Extract the (X, Y) coordinate from the center of the cell holding the provided text.  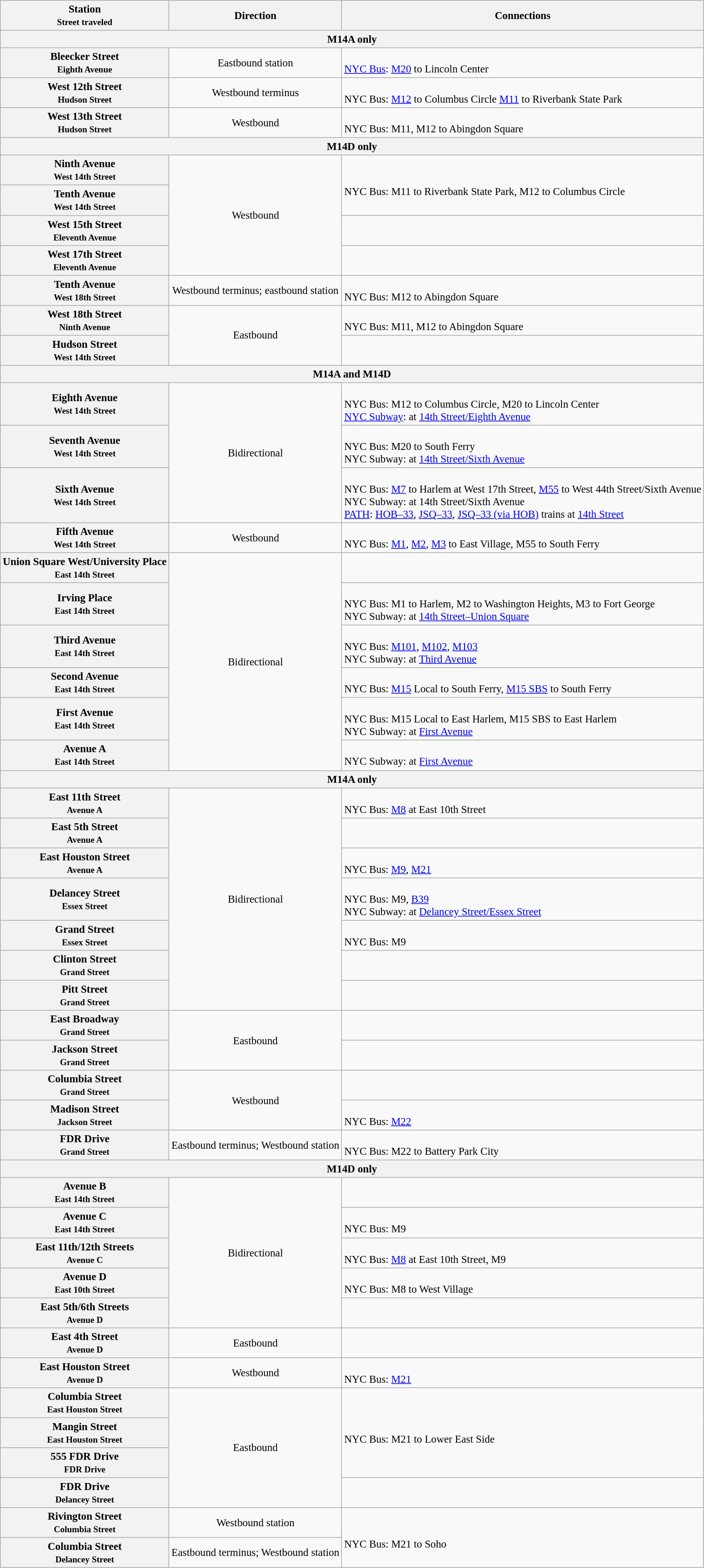
West 15th StreetEleventh Avenue (85, 230)
NYC Bus: M9, M21 (523, 863)
NYC Bus: M21 to Lower East Side (523, 1433)
Union Square West/University PlaceEast 14th Street (85, 568)
Bleecker StreetEighth Avenue (85, 63)
Grand StreetEssex Street (85, 935)
StationStreet traveled (85, 16)
NYC Bus: M1, M2, M3 to East Village, M55 to South Ferry (523, 538)
NYC Bus: M21 to Soho (523, 1538)
Connections (523, 16)
NYC Bus: M21 (523, 1373)
East BroadwayGrand Street (85, 1025)
East 5th StreetAvenue A (85, 833)
Columbia StreetGrand Street (85, 1086)
Eastbound station (255, 63)
Hudson StreetWest 14th Street (85, 350)
Delancey StreetEssex Street (85, 899)
Sixth AvenueWest 14th Street (85, 495)
Westbound station (255, 1523)
Jackson StreetGrand Street (85, 1056)
NYC Bus: M22 (523, 1115)
Third AvenueEast 14th Street (85, 647)
Eighth AvenueWest 14th Street (85, 404)
Avenue CEast 14th Street (85, 1223)
NYC Bus: M1 to Harlem, M2 to Washington Heights, M3 to Fort GeorgeNYC Subway: at 14th Street–Union Square (523, 604)
West 12th StreetHudson Street (85, 93)
NYC Subway: at First Avenue (523, 756)
Avenue DEast 10th Street (85, 1282)
NYC Bus: M11 to Riverbank State Park, M12 to Columbus Circle (523, 185)
Irving PlaceEast 14th Street (85, 604)
NYC Bus: M9, B39NYC Subway: at Delancey Street/Essex Street (523, 899)
NYC Bus: M8 at East 10th Street, M9 (523, 1253)
Columbia StreetEast Houston Street (85, 1403)
NYC Bus: M8 to West Village (523, 1282)
Clinton StreetGrand Street (85, 966)
NYC Bus: M15 Local to East Harlem, M15 SBS to East HarlemNYC Subway: at First Avenue (523, 719)
555 FDR DriveFDR Drive (85, 1463)
NYC Bus: M12 to Columbus Circle, M20 to Lincoln CenterNYC Subway: at 14th Street/Eighth Avenue (523, 404)
FDR DriveGrand Street (85, 1145)
East Houston StreetAvenue D (85, 1373)
West 18th StreetNinth Avenue (85, 320)
Columbia StreetDelancey Street (85, 1553)
Westbound terminus; eastbound station (255, 291)
Rivington StreetColumbia Street (85, 1523)
Direction (255, 16)
M14A and M14D (352, 374)
NYC Bus: M22 to Battery Park City (523, 1145)
East 4th StreetAvenue D (85, 1343)
West 13th StreetHudson Street (85, 123)
Fifth AvenueWest 14th Street (85, 538)
Avenue AEast 14th Street (85, 756)
West 17th StreetEleventh Avenue (85, 260)
Tenth AvenueWest 14th Street (85, 201)
East 5th/6th StreetsAvenue D (85, 1313)
East Houston StreetAvenue A (85, 863)
NYC Bus: M101, M102, M103NYC Subway: at Third Avenue (523, 647)
NYC Bus: M12 to Abingdon Square (523, 291)
Avenue BEast 14th Street (85, 1192)
Westbound terminus (255, 93)
NYC Bus: M12 to Columbus Circle M11 to Riverbank State Park (523, 93)
NYC Bus: M20 to South FerryNYC Subway: at 14th Street/Sixth Avenue (523, 447)
Seventh AvenueWest 14th Street (85, 447)
Tenth AvenueWest 18th Street (85, 291)
East 11th/12th StreetsAvenue C (85, 1253)
First AvenueEast 14th Street (85, 719)
Pitt StreetGrand Street (85, 995)
Mangin StreetEast Houston Street (85, 1433)
Second AvenueEast 14th Street (85, 683)
NYC Bus: M20 to Lincoln Center (523, 63)
NYC Bus: M15 Local to South Ferry, M15 SBS to South Ferry (523, 683)
Ninth AvenueWest 14th Street (85, 170)
NYC Bus: M8 at East 10th Street (523, 803)
East 11th StreetAvenue A (85, 803)
FDR DriveDelancey Street (85, 1492)
Madison StreetJackson Street (85, 1115)
